Determine the (X, Y) coordinate at the center of the cell enclosing the given text.  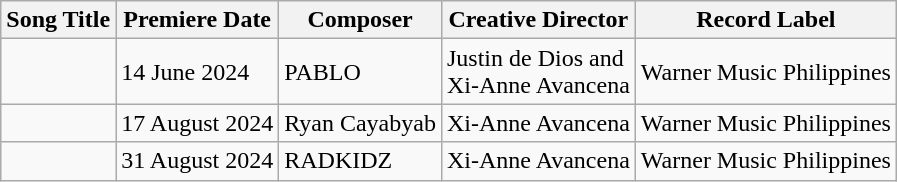
Composer (360, 20)
Creative Director (538, 20)
Song Title (58, 20)
RADKIDZ (360, 161)
Premiere Date (198, 20)
PABLO (360, 72)
14 June 2024 (198, 72)
Justin de Dios andXi-Anne Avancena (538, 72)
17 August 2024 (198, 123)
Record Label (766, 20)
31 August 2024 (198, 161)
Ryan Cayabyab (360, 123)
